Provide the [x, y] coordinate of the cell's center where the given text is located.  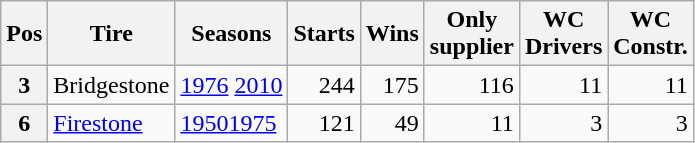
WC Constr. [651, 34]
Bridgestone [112, 85]
121 [324, 123]
1976 2010 [232, 85]
Starts [324, 34]
116 [472, 85]
Onlysupplier [472, 34]
244 [324, 85]
WC Drivers [563, 34]
Wins [392, 34]
Firestone [112, 123]
49 [392, 123]
Seasons [232, 34]
19501975 [232, 123]
6 [24, 123]
Tire [112, 34]
Pos [24, 34]
175 [392, 85]
